Find where the given text appears and provide that cell's center as [x, y] coordinate. 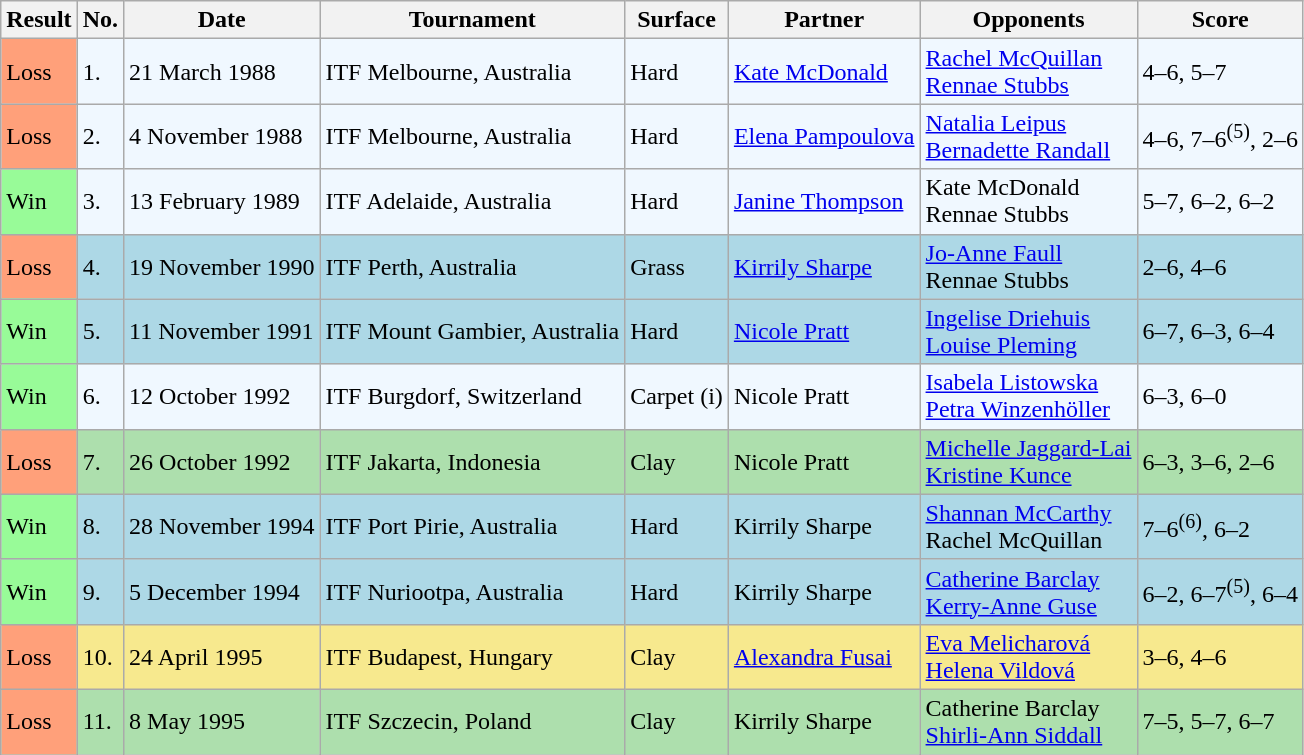
1. [100, 72]
5 December 1994 [222, 592]
Natalia Leipus Bernadette Randall [1028, 136]
Opponents [1028, 20]
Result [39, 20]
Kate McDonald [824, 72]
ITF Szczecin, Poland [472, 722]
Jo-Anne Faull Rennae Stubbs [1028, 266]
7. [100, 462]
Rachel McQuillan Rennae Stubbs [1028, 72]
6–3, 6–0 [1220, 396]
26 October 1992 [222, 462]
19 November 1990 [222, 266]
Carpet (i) [677, 396]
12 October 1992 [222, 396]
ITF Budapest, Hungary [472, 656]
28 November 1994 [222, 526]
4–6, 5–7 [1220, 72]
ITF Mount Gambier, Australia [472, 332]
ITF Jakarta, Indonesia [472, 462]
11. [100, 722]
2. [100, 136]
8 May 1995 [222, 722]
8. [100, 526]
Shannan McCarthy Rachel McQuillan [1028, 526]
ITF Port Pirie, Australia [472, 526]
ITF Nuriootpa, Australia [472, 592]
Michelle Jaggard-Lai Kristine Kunce [1028, 462]
No. [100, 20]
Alexandra Fusai [824, 656]
6–3, 3–6, 2–6 [1220, 462]
3. [100, 202]
ITF Burgdorf, Switzerland [472, 396]
6–7, 6–3, 6–4 [1220, 332]
Grass [677, 266]
4. [100, 266]
ITF Perth, Australia [472, 266]
Elena Pampoulova [824, 136]
Eva Melicharová Helena Vildová [1028, 656]
5. [100, 332]
Score [1220, 20]
9. [100, 592]
5–7, 6–2, 6–2 [1220, 202]
6–2, 6–7(5), 6–4 [1220, 592]
4 November 1988 [222, 136]
24 April 1995 [222, 656]
Date [222, 20]
Janine Thompson [824, 202]
Kate McDonald Rennae Stubbs [1028, 202]
4–6, 7–6(5), 2–6 [1220, 136]
Catherine Barclay Shirli-Ann Siddall [1028, 722]
Tournament [472, 20]
21 March 1988 [222, 72]
Catherine Barclay Kerry-Anne Guse [1028, 592]
13 February 1989 [222, 202]
3–6, 4–6 [1220, 656]
6. [100, 396]
ITF Adelaide, Australia [472, 202]
2–6, 4–6 [1220, 266]
Partner [824, 20]
Surface [677, 20]
Isabela Listowska Petra Winzenhöller [1028, 396]
7–5, 5–7, 6–7 [1220, 722]
11 November 1991 [222, 332]
7–6(6), 6–2 [1220, 526]
10. [100, 656]
Ingelise Driehuis Louise Pleming [1028, 332]
